Capture the cell that displays the provided text and extract its (X, Y) central coordinate. 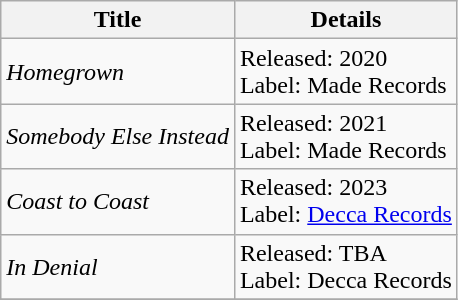
Homegrown (118, 72)
Somebody Else Instead (118, 136)
Title (118, 20)
Released: 2020Label: Made Records (346, 72)
In Denial (118, 266)
Released: 2021Label: Made Records (346, 136)
Released: TBALabel: Decca Records (346, 266)
Released: 2023Label: Decca Records (346, 202)
Details (346, 20)
Coast to Coast (118, 202)
